Determine the [X, Y] coordinate at the center of the cell enclosing the given text.  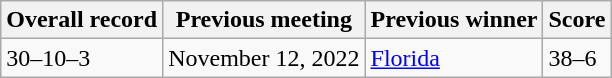
Previous winner [454, 20]
Overall record [82, 20]
30–10–3 [82, 58]
Previous meeting [264, 20]
November 12, 2022 [264, 58]
Score [577, 20]
Florida [454, 58]
38–6 [577, 58]
